Identify which cell holds the provided text, then report its [x, y] central coordinate. 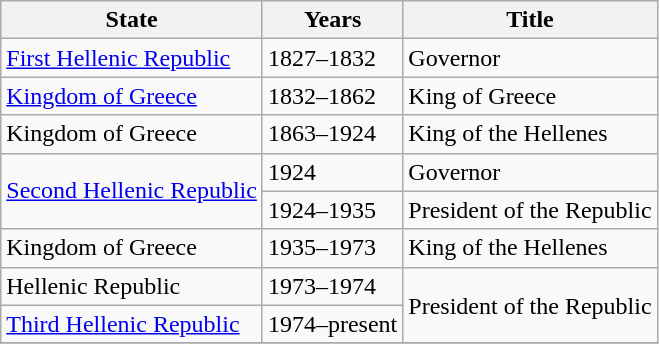
1924–1935 [332, 210]
Years [332, 20]
First Hellenic Republic [132, 58]
1974–present [332, 324]
1827–1832 [332, 58]
1832–1862 [332, 96]
1924 [332, 172]
1863–1924 [332, 134]
Title [530, 20]
1973–1974 [332, 286]
State [132, 20]
Hellenic Republic [132, 286]
1935–1973 [332, 248]
Third Hellenic Republic [132, 324]
Second Hellenic Republic [132, 191]
King of Greece [530, 96]
